Provide the (x, y) coordinate of the cell's center where the given text is located.  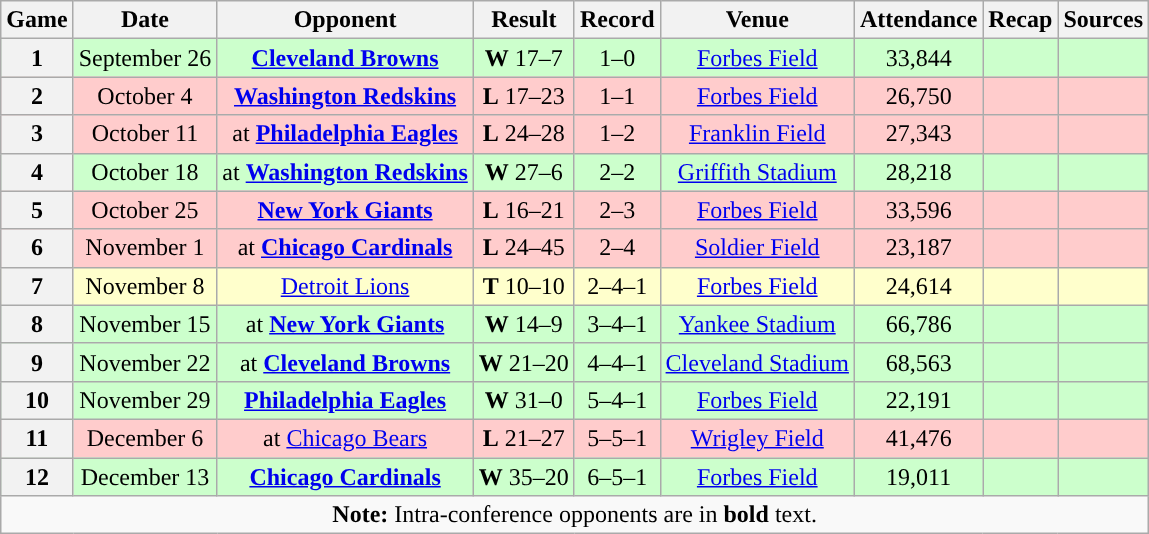
27,343 (918, 134)
New York Giants (345, 210)
9 (37, 362)
28,218 (918, 172)
December 13 (145, 477)
3–4–1 (617, 324)
Record (617, 20)
Washington Redskins (345, 96)
22,191 (918, 400)
23,187 (918, 248)
at Cleveland Browns (345, 362)
Detroit Lions (345, 286)
41,476 (918, 438)
Philadelphia Eagles (345, 400)
Griffith Stadium (757, 172)
November 22 (145, 362)
1 (37, 58)
5–5–1 (617, 438)
L 24–45 (524, 248)
Venue (757, 20)
24,614 (918, 286)
19,011 (918, 477)
W 35–20 (524, 477)
November 1 (145, 248)
6 (37, 248)
Opponent (345, 20)
October 11 (145, 134)
4–4–1 (617, 362)
33,596 (918, 210)
Result (524, 20)
2–3 (617, 210)
10 (37, 400)
at New York Giants (345, 324)
Game (37, 20)
Sources (1104, 20)
Cleveland Stadium (757, 362)
1–2 (617, 134)
November 8 (145, 286)
October 25 (145, 210)
Cleveland Browns (345, 58)
12 (37, 477)
66,786 (918, 324)
Wrigley Field (757, 438)
5–4–1 (617, 400)
26,750 (918, 96)
L 21–27 (524, 438)
November 29 (145, 400)
T 10–10 (524, 286)
5 (37, 210)
2–4 (617, 248)
8 (37, 324)
11 (37, 438)
at Philadelphia Eagles (345, 134)
33,844 (918, 58)
October 18 (145, 172)
W 31–0 (524, 400)
Chicago Cardinals (345, 477)
W 14–9 (524, 324)
November 15 (145, 324)
Attendance (918, 20)
4 (37, 172)
W 27–6 (524, 172)
at Chicago Bears (345, 438)
6–5–1 (617, 477)
October 4 (145, 96)
at Washington Redskins (345, 172)
September 26 (145, 58)
1–0 (617, 58)
Yankee Stadium (757, 324)
3 (37, 134)
2–2 (617, 172)
December 6 (145, 438)
Franklin Field (757, 134)
L 17–23 (524, 96)
1–1 (617, 96)
Recap (1020, 20)
W 21–20 (524, 362)
Soldier Field (757, 248)
at Chicago Cardinals (345, 248)
L 24–28 (524, 134)
2 (37, 96)
Note: Intra-conference opponents are in bold text. (575, 515)
Date (145, 20)
68,563 (918, 362)
7 (37, 286)
2–4–1 (617, 286)
L 16–21 (524, 210)
W 17–7 (524, 58)
